Return the [x, y] coordinate for the center point of the cell that contains the specified text.  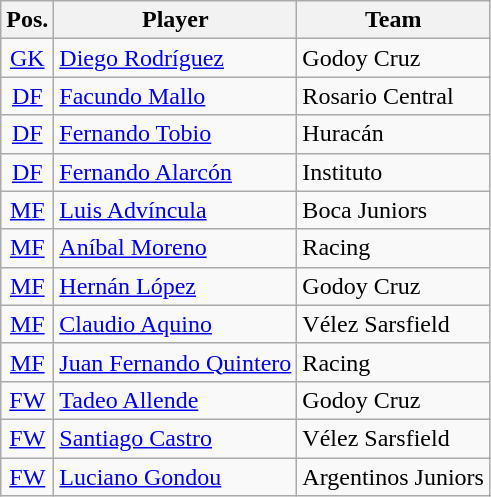
Hernán López [176, 286]
Fernando Tobio [176, 134]
Argentinos Juniors [394, 477]
Team [394, 20]
Tadeo Allende [176, 400]
Luciano Gondou [176, 477]
GK [28, 58]
Facundo Mallo [176, 96]
Santiago Castro [176, 438]
Huracán [394, 134]
Luis Advíncula [176, 210]
Boca Juniors [394, 210]
Diego Rodríguez [176, 58]
Rosario Central [394, 96]
Fernando Alarcón [176, 172]
Player [176, 20]
Instituto [394, 172]
Claudio Aquino [176, 324]
Pos. [28, 20]
Juan Fernando Quintero [176, 362]
Aníbal Moreno [176, 248]
